For the text-containing cell, return its midpoint in (x, y) coordinate format. 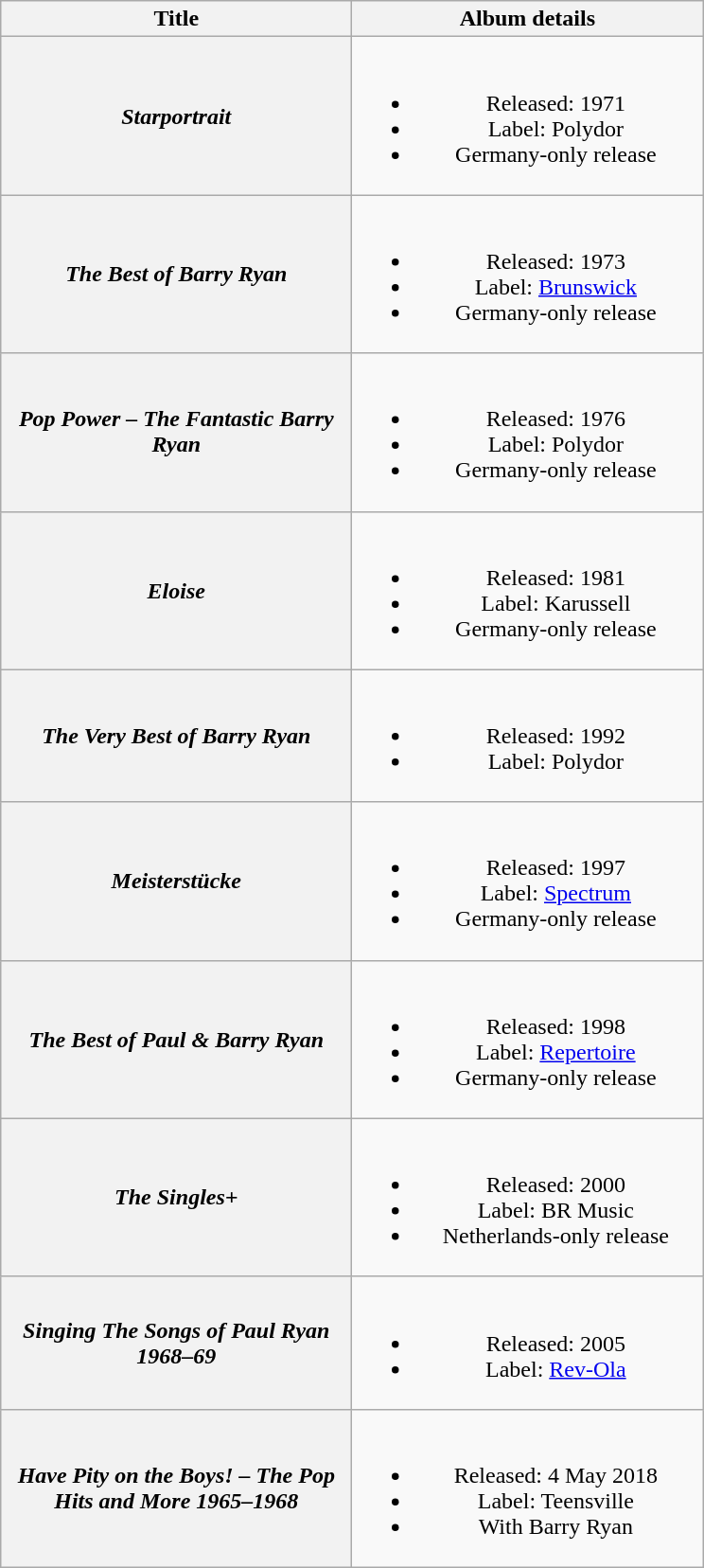
Released: 1973Label: BrunswickGermany-only release (528, 275)
Released: 2005Label: Rev-Ola (528, 1343)
Title (176, 19)
Pop Power – The Fantastic Barry Ryan (176, 432)
The Best of Barry Ryan (176, 275)
Album details (528, 19)
Eloise (176, 591)
Singing The Songs of Paul Ryan 1968–69 (176, 1343)
Released: 1976Label: PolydorGermany-only release (528, 432)
The Very Best of Barry Ryan (176, 736)
Meisterstücke (176, 881)
The Singles+ (176, 1197)
Released: 1981Label: KarussellGermany-only release (528, 591)
Have Pity on the Boys! – The Pop Hits and More 1965–1968 (176, 1488)
Released: 1992Label: Polydor (528, 736)
The Best of Paul & Barry Ryan (176, 1040)
Released: 1998Label: RepertoireGermany-only release (528, 1040)
Released: 2000Label: BR MusicNetherlands-only release (528, 1197)
Released: 1971Label: PolydorGermany-only release (528, 116)
Released: 4 May 2018Label: TeensvilleWith Barry Ryan (528, 1488)
Starportrait (176, 116)
Released: 1997Label: SpectrumGermany-only release (528, 881)
